Extract the [X, Y] coordinate from the center of the cell holding the provided text.  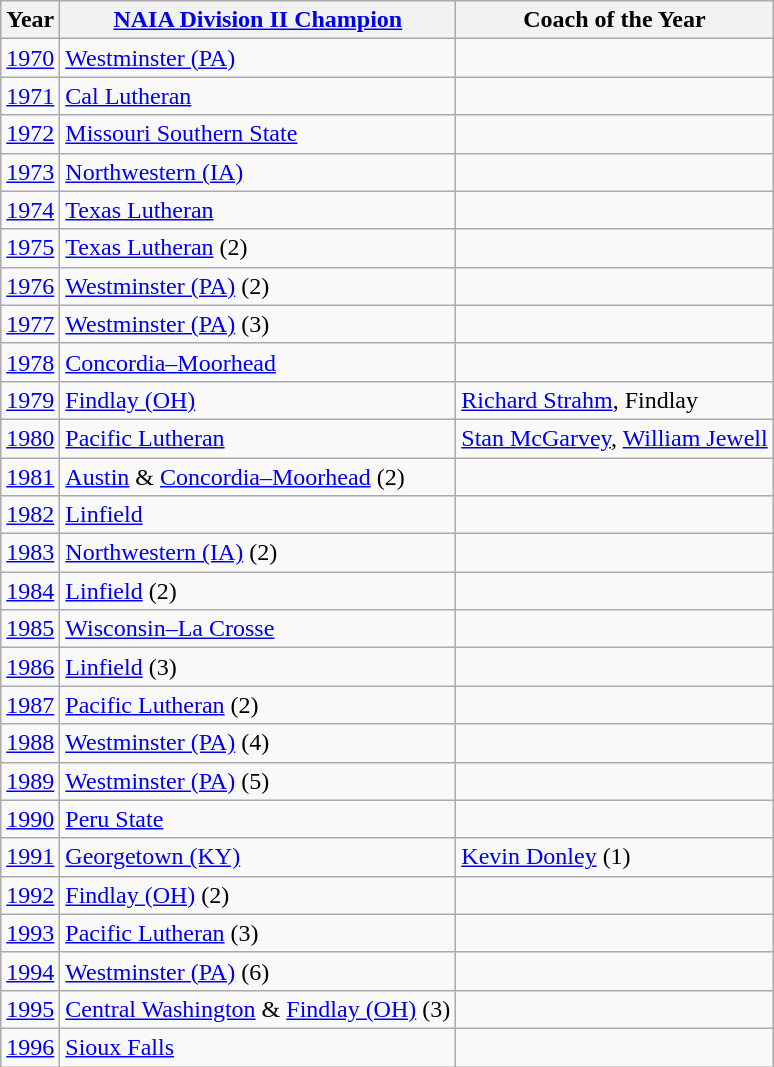
1980 [30, 438]
1990 [30, 819]
Northwestern (IA) [258, 172]
1971 [30, 96]
1975 [30, 248]
Year [30, 20]
1977 [30, 324]
Westminster (PA) [258, 58]
Central Washington & Findlay (OH) (3) [258, 1009]
1985 [30, 629]
Linfield [258, 515]
1988 [30, 743]
1993 [30, 933]
Texas Lutheran (2) [258, 248]
Linfield (2) [258, 591]
Peru State [258, 819]
1983 [30, 553]
Pacific Lutheran [258, 438]
Coach of the Year [614, 20]
Austin & Concordia–Moorhead (2) [258, 477]
NAIA Division II Champion [258, 20]
Cal Lutheran [258, 96]
Wisconsin–La Crosse [258, 629]
Findlay (OH) [258, 400]
1972 [30, 134]
1979 [30, 400]
1992 [30, 895]
1984 [30, 591]
Findlay (OH) (2) [258, 895]
1991 [30, 857]
1974 [30, 210]
Georgetown (KY) [258, 857]
Concordia–Moorhead [258, 362]
Westminster (PA) (6) [258, 971]
Westminster (PA) (2) [258, 286]
Westminster (PA) (5) [258, 781]
1989 [30, 781]
Linfield (3) [258, 667]
Stan McGarvey, William Jewell [614, 438]
Pacific Lutheran (2) [258, 705]
Northwestern (IA) (2) [258, 553]
1996 [30, 1047]
1976 [30, 286]
1981 [30, 477]
1987 [30, 705]
1978 [30, 362]
1982 [30, 515]
Richard Strahm, Findlay [614, 400]
1986 [30, 667]
Pacific Lutheran (3) [258, 933]
Sioux Falls [258, 1047]
Kevin Donley (1) [614, 857]
1994 [30, 971]
1973 [30, 172]
Westminster (PA) (4) [258, 743]
Missouri Southern State [258, 134]
Texas Lutheran [258, 210]
Westminster (PA) (3) [258, 324]
1995 [30, 1009]
1970 [30, 58]
